Locate the cell with the specified text and output its [x, y] center coordinate. 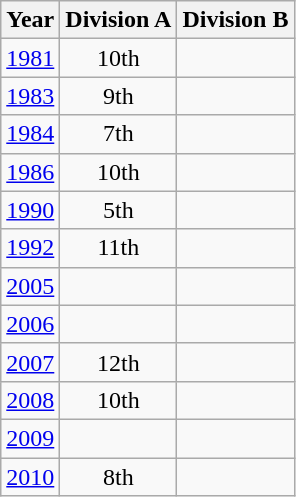
9th [118, 96]
2007 [30, 362]
2010 [30, 477]
1986 [30, 172]
8th [118, 477]
1990 [30, 210]
12th [118, 362]
7th [118, 134]
1984 [30, 134]
1992 [30, 248]
2005 [30, 286]
2006 [30, 324]
Division B [236, 20]
1981 [30, 58]
Division A [118, 20]
1983 [30, 96]
5th [118, 210]
Year [30, 20]
2009 [30, 438]
11th [118, 248]
2008 [30, 400]
